Search for the cell housing the specified text and yield its [X, Y] center coordinate. 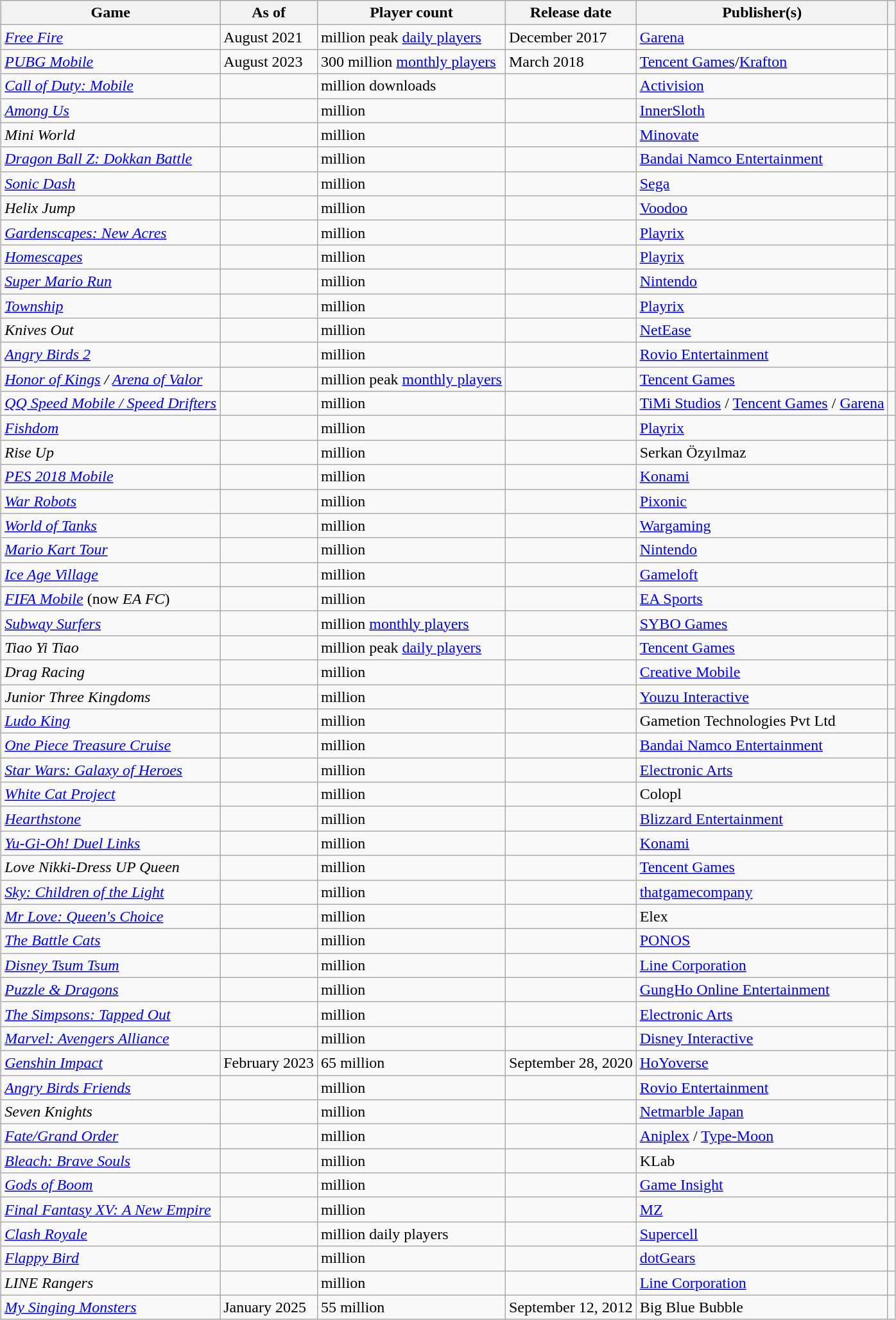
Ice Age Village [110, 574]
PES 2018 Mobile [110, 477]
55 million [411, 1307]
QQ Speed Mobile / Speed Drifters [110, 404]
Serkan Özyılmaz [762, 452]
January 2025 [269, 1307]
Tencent Games/Krafton [762, 62]
One Piece Treasure Cruise [110, 746]
Fate/Grand Order [110, 1136]
Elex [762, 916]
Sky: Children of the Light [110, 892]
February 2023 [269, 1063]
Colopl [762, 794]
September 12, 2012 [571, 1307]
Aniplex / Type-Moon [762, 1136]
Mr Love: Queen's Choice [110, 916]
NetEase [762, 330]
Mini World [110, 135]
Bleach: Brave Souls [110, 1161]
million daily players [411, 1234]
Publisher(s) [762, 13]
million downloads [411, 86]
Disney Interactive [762, 1038]
Yu-Gi-Oh! Duel Links [110, 843]
Garena [762, 37]
Hearthstone [110, 819]
300 million monthly players [411, 62]
September 28, 2020 [571, 1063]
65 million [411, 1063]
SYBO Games [762, 623]
Game Insight [762, 1185]
Tiao Yi Tiao [110, 647]
The Battle Cats [110, 941]
million monthly players [411, 623]
Sonic Dash [110, 184]
Dragon Ball Z: Dokkan Battle [110, 159]
Final Fantasy XV: A New Empire [110, 1210]
Township [110, 306]
Rise Up [110, 452]
Angry Birds 2 [110, 355]
Genshin Impact [110, 1063]
TiMi Studios / Tencent Games / Garena [762, 404]
GungHo Online Entertainment [762, 990]
Gameloft [762, 574]
Fishdom [110, 428]
Player count [411, 13]
EA Sports [762, 599]
Honor of Kings / Arena of Valor [110, 379]
Disney Tsum Tsum [110, 965]
Love Nikki-Dress UP Queen [110, 868]
Creative Mobile [762, 672]
Star Wars: Galaxy of Heroes [110, 770]
Ludo King [110, 721]
The Simpsons: Tapped Out [110, 1014]
Call of Duty: Mobile [110, 86]
War Robots [110, 501]
PONOS [762, 941]
White Cat Project [110, 794]
Wargaming [762, 526]
World of Tanks [110, 526]
thatgamecompany [762, 892]
Minovate [762, 135]
My Singing Monsters [110, 1307]
million peak monthly players [411, 379]
Gardenscapes: New Acres [110, 232]
Clash Royale [110, 1234]
Pixonic [762, 501]
KLab [762, 1161]
Junior Three Kingdoms [110, 696]
Seven Knights [110, 1112]
Supercell [762, 1234]
Helix Jump [110, 208]
Game [110, 13]
Angry Birds Friends [110, 1088]
Free Fire [110, 37]
March 2018 [571, 62]
Puzzle & Dragons [110, 990]
dotGears [762, 1258]
As of [269, 13]
LINE Rangers [110, 1283]
Activision [762, 86]
Homescapes [110, 257]
Blizzard Entertainment [762, 819]
August 2023 [269, 62]
MZ [762, 1210]
Marvel: Avengers Alliance [110, 1038]
Sega [762, 184]
PUBG Mobile [110, 62]
December 2017 [571, 37]
Gods of Boom [110, 1185]
August 2021 [269, 37]
Subway Surfers [110, 623]
Flappy Bird [110, 1258]
Mario Kart Tour [110, 550]
Super Mario Run [110, 281]
Knives Out [110, 330]
FIFA Mobile (now EA FC) [110, 599]
HoYoverse [762, 1063]
Big Blue Bubble [762, 1307]
Netmarble Japan [762, 1112]
Youzu Interactive [762, 696]
Release date [571, 13]
InnerSloth [762, 110]
Gametion Technologies Pvt Ltd [762, 721]
Voodoo [762, 208]
Drag Racing [110, 672]
Among Us [110, 110]
